Detect which cell encompasses the target text, then output its [x, y] center coordinate. 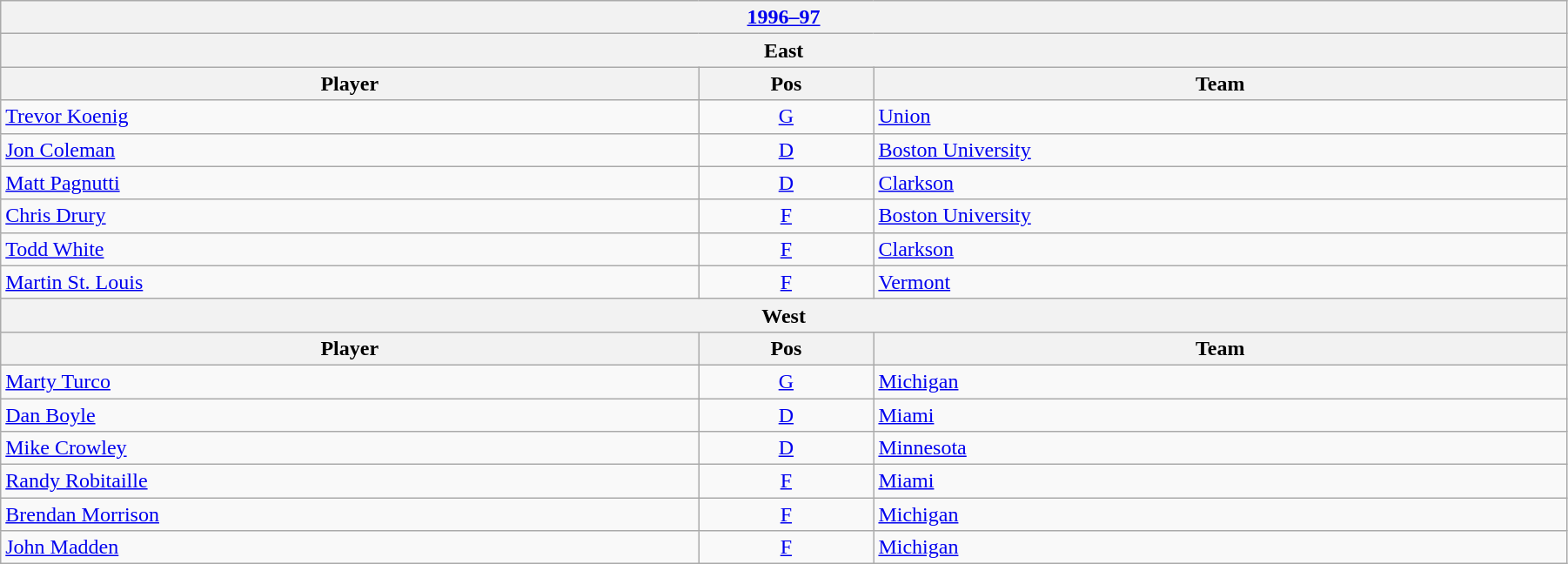
Vermont [1220, 282]
1996–97 [784, 17]
East [784, 50]
Matt Pagnutti [350, 183]
Mike Crowley [350, 448]
Union [1220, 117]
Randy Robitaille [350, 481]
Dan Boyle [350, 415]
Marty Turco [350, 381]
Trevor Koenig [350, 117]
Todd White [350, 249]
West [784, 315]
Minnesota [1220, 448]
Jon Coleman [350, 150]
Martin St. Louis [350, 282]
John Madden [350, 547]
Chris Drury [350, 216]
Brendan Morrison [350, 514]
